Detect which cell encompasses the target text, then output its [x, y] center coordinate. 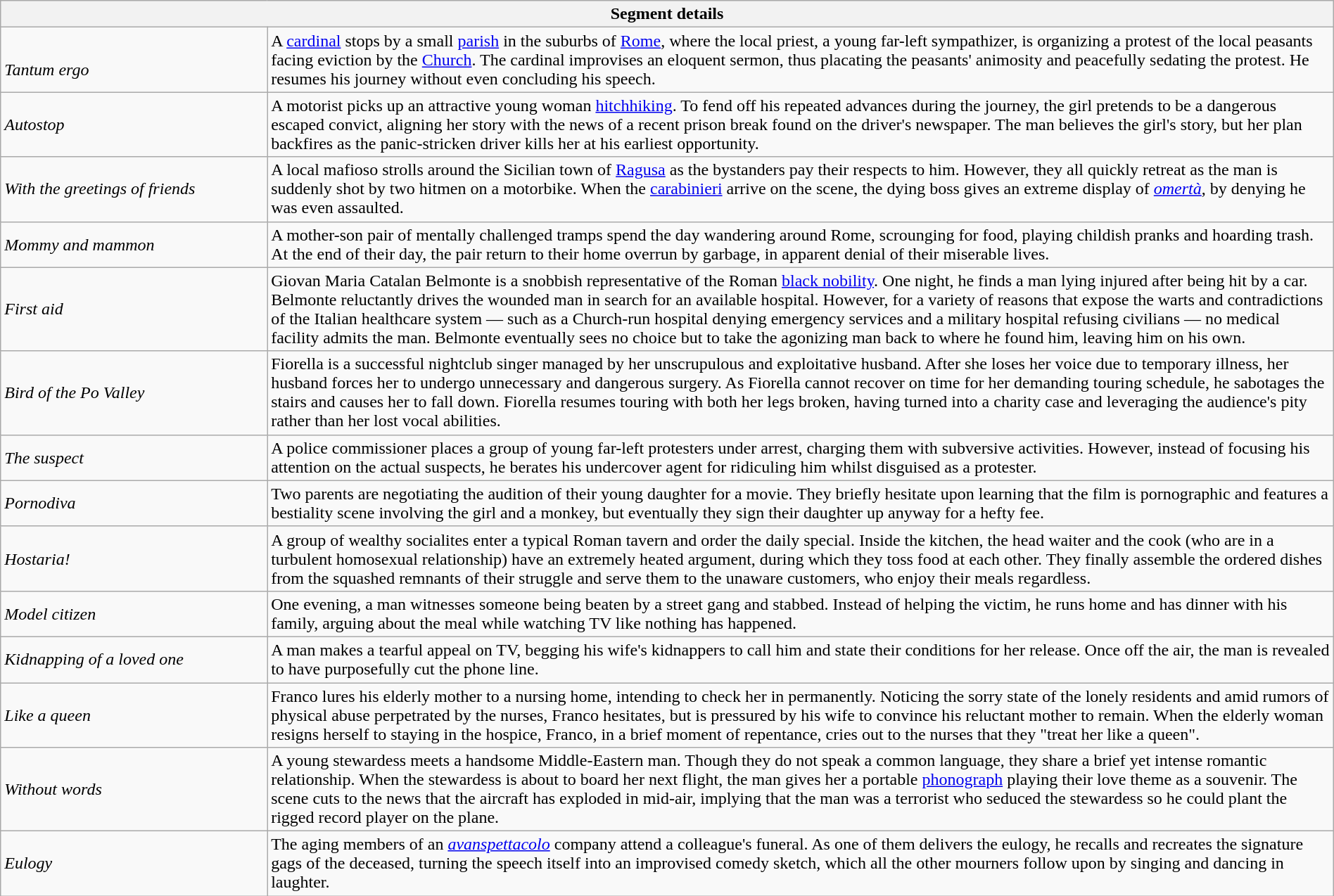
Segment details [667, 14]
Bird of the Po Valley [134, 392]
Kidnapping of a loved one [134, 660]
Tantum ergo [134, 60]
Like a queen [134, 715]
With the greetings of friends [134, 189]
Eulogy [134, 864]
Hostaria! [134, 558]
The suspect [134, 457]
First aid [134, 309]
Pornodiva [134, 504]
Autostop [134, 124]
Mommy and mammon [134, 245]
Without words [134, 789]
Model citizen [134, 613]
